Return (X, Y) of the center of cell containing provided text 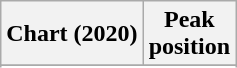
Peakposition (189, 34)
Chart (2020) (72, 34)
